Pinpoint the cell where the given text exists, returning its (X, Y) midpoint coordinate. 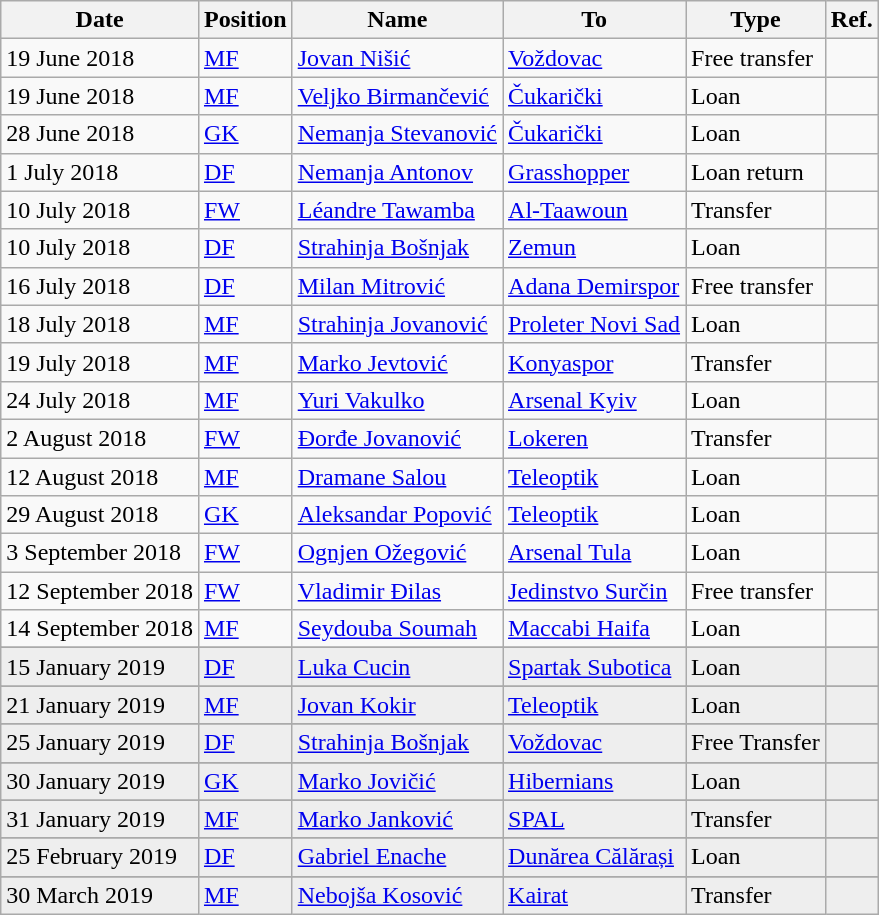
Loan return (756, 172)
Adana Demirspor (594, 286)
Léandre Tawamba (397, 210)
Nemanja Antonov (397, 172)
To (594, 20)
Dramane Salou (397, 477)
Free Transfer (756, 743)
Date (100, 20)
2 August 2018 (100, 438)
Seydouba Soumah (397, 629)
Marko Jovičić (397, 781)
18 July 2018 (100, 324)
Vladimir Đilas (397, 591)
Maccabi Haifa (594, 629)
Lokeren (594, 438)
Zemun (594, 248)
Marko Jevtović (397, 362)
14 September 2018 (100, 629)
Jovan Nišić (397, 58)
29 August 2018 (100, 515)
Ognjen Ožegović (397, 553)
3 September 2018 (100, 553)
Arsenal Tula (594, 553)
Luka Cucin (397, 667)
Veljko Birmančević (397, 96)
28 June 2018 (100, 134)
25 February 2019 (100, 857)
Đorđe Jovanović (397, 438)
Position (245, 20)
Nemanja Stevanović (397, 134)
30 March 2019 (100, 895)
SPAL (594, 819)
Konyaspor (594, 362)
Spartak Subotica (594, 667)
16 July 2018 (100, 286)
21 January 2019 (100, 705)
Arsenal Kyiv (594, 400)
25 January 2019 (100, 743)
Ref. (852, 20)
30 January 2019 (100, 781)
15 January 2019 (100, 667)
Jedinstvo Surčin (594, 591)
Jovan Kokir (397, 705)
Grasshopper (594, 172)
Type (756, 20)
31 January 2019 (100, 819)
12 September 2018 (100, 591)
Strahinja Jovanović (397, 324)
Gabriel Enache (397, 857)
Kairat (594, 895)
24 July 2018 (100, 400)
Proleter Novi Sad (594, 324)
Marko Janković (397, 819)
Milan Mitrović (397, 286)
19 July 2018 (100, 362)
Aleksandar Popović (397, 515)
Name (397, 20)
Yuri Vakulko (397, 400)
1 July 2018 (100, 172)
12 August 2018 (100, 477)
Dunărea Călărași (594, 857)
Nebojša Kosović (397, 895)
Hibernians (594, 781)
Al-Taawoun (594, 210)
